Extract the (X, Y) coordinate from the center of the cell holding the provided text.  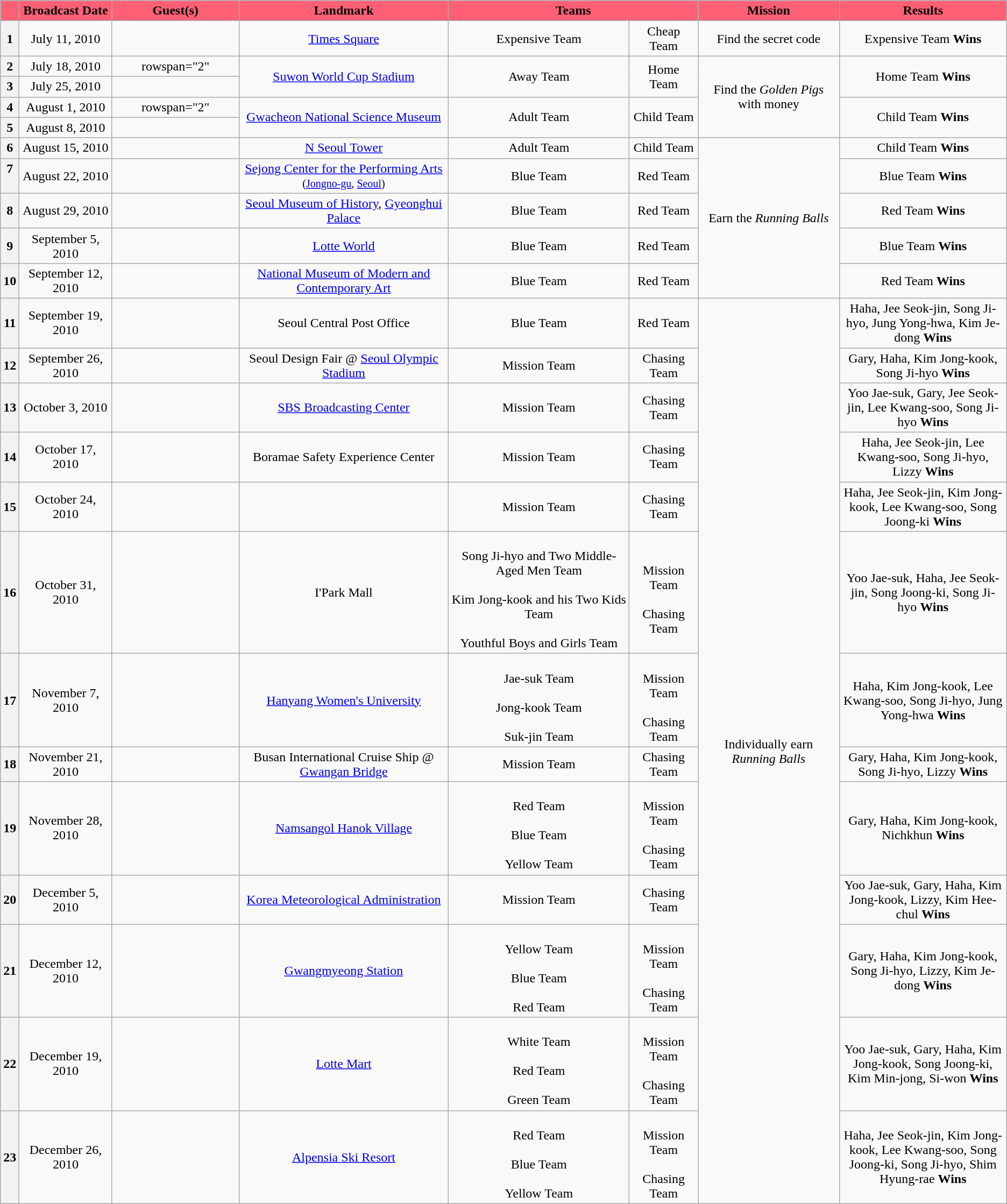
December 26, 2010 (66, 1157)
Mission (769, 11)
National Museum of Modern and Contemporary Art (344, 281)
October 24, 2010 (66, 507)
November 28, 2010 (66, 828)
2 (10, 66)
Gary, Haha, Kim Jong-kook, Song Ji-hyo, Lizzy, Kim Je-dong Wins (923, 971)
October 3, 2010 (66, 408)
Lotte Mart (344, 1064)
Yoo Jae-suk, Gary, Haha, Kim Jong-kook, Lizzy, Kim Hee-chul Wins (923, 900)
N Seoul Tower (344, 148)
Haha, Jee Seok-jin, Kim Jong-kook, Lee Kwang-soo, Song Joong-ki, Song Ji-hyo, Shim Hyung-rae Wins (923, 1157)
21 (10, 971)
8 (10, 211)
December 5, 2010 (66, 900)
August 8, 2010 (66, 128)
13 (10, 408)
November 7, 2010 (66, 700)
Jae-suk TeamJong-kook TeamSuk-jin Team (539, 700)
Away Team (539, 76)
14 (10, 457)
15 (10, 507)
7 (10, 175)
September 12, 2010 (66, 281)
Korea Meteorological Administration (344, 900)
Yellow TeamBlue TeamRed Team (539, 971)
Guest(s) (175, 11)
July 25, 2010 (66, 87)
July 11, 2010 (66, 39)
Yoo Jae-suk, Gary, Haha, Kim Jong-kook, Song Joong-ki, Kim Min-jong, Si-won Wins (923, 1064)
October 17, 2010 (66, 457)
Lotte World (344, 245)
Seoul Design Fair @ Seoul Olympic Stadium (344, 365)
SBS Broadcasting Center (344, 408)
Song Ji-hyo and Two Middle-Aged Men TeamKim Jong-kook and his Two Kids TeamYouthful Boys and Girls Team (539, 593)
Haha, Jee Seok-jin, Kim Jong-kook, Lee Kwang-soo, Song Joong-ki Wins (923, 507)
18 (10, 764)
19 (10, 828)
23 (10, 1157)
Individually earn Running Balls (769, 751)
5 (10, 128)
October 31, 2010 (66, 593)
Busan International Cruise Ship @ Gwangan Bridge (344, 764)
Landmark (344, 11)
Yoo Jae-suk, Haha, Jee Seok-jin, Song Joong-ki, Song Ji-hyo Wins (923, 593)
Expensive Team Wins (923, 39)
12 (10, 365)
September 26, 2010 (66, 365)
Cheap Team (664, 39)
Results (923, 11)
December 12, 2010 (66, 971)
July 18, 2010 (66, 66)
Namsangol Hanok Village (344, 828)
Teams (573, 11)
Gwangmyeong Station (344, 971)
September 19, 2010 (66, 323)
August 1, 2010 (66, 107)
August 22, 2010 (66, 175)
August 15, 2010 (66, 148)
20 (10, 900)
Yoo Jae-suk, Gary, Jee Seok-jin, Lee Kwang-soo, Song Ji-hyo Wins (923, 408)
December 19, 2010 (66, 1064)
Earn the Running Balls (769, 218)
September 5, 2010 (66, 245)
November 21, 2010 (66, 764)
Hanyang Women's University (344, 700)
Expensive Team (539, 39)
August 29, 2010 (66, 211)
Gary, Haha, Kim Jong-kook, Nichkhun Wins (923, 828)
9 (10, 245)
Find the secret code (769, 39)
Broadcast Date (66, 11)
Sejong Center for the Performing Arts(Jongno-gu, Seoul) (344, 175)
Gary, Haha, Kim Jong-kook, Song Ji-hyo Wins (923, 365)
Home Team Wins (923, 76)
Seoul Central Post Office (344, 323)
1 (10, 39)
3 (10, 87)
I'Park Mall (344, 593)
Times Square (344, 39)
16 (10, 593)
Alpensia Ski Resort (344, 1157)
Mission Team Chasing Team (664, 971)
Seoul Museum of History, Gyeonghui Palace (344, 211)
22 (10, 1064)
Suwon World Cup Stadium (344, 76)
Home Team (664, 76)
Haha, Jee Seok-jin, Song Ji-hyo, Jung Yong-hwa, Kim Je-dong Wins (923, 323)
White TeamRed TeamGreen Team (539, 1064)
4 (10, 107)
17 (10, 700)
Gwacheon National Science Museum (344, 117)
Haha, Kim Jong-kook, Lee Kwang-soo, Song Ji-hyo, Jung Yong-hwa Wins (923, 700)
11 (10, 323)
6 (10, 148)
10 (10, 281)
Boramae Safety Experience Center (344, 457)
Haha, Jee Seok-jin, Lee Kwang-soo, Song Ji-hyo, Lizzy Wins (923, 457)
Gary, Haha, Kim Jong-kook, Song Ji-hyo, Lizzy Wins (923, 764)
Find the Golden Pigs with money (769, 97)
